Scan for the cell matching the given text and deliver its (x, y) coordinate at center. 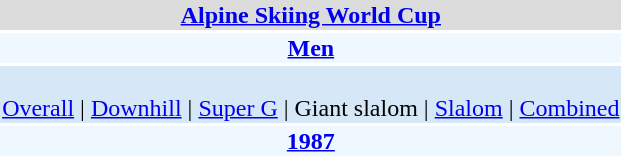
1987 (311, 141)
Alpine Skiing World Cup (311, 15)
Overall | Downhill | Super G | Giant slalom | Slalom | Combined (311, 94)
Men (311, 48)
